Output the (x, y) coordinate of the center of the cell containing the given text.  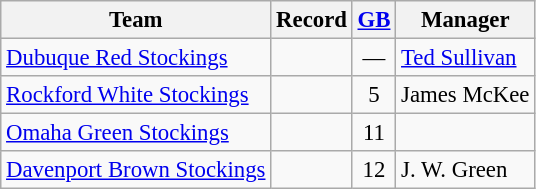
GB (374, 20)
Ted Sullivan (466, 58)
J. W. Green (466, 170)
11 (374, 133)
Manager (466, 20)
Davenport Brown Stockings (136, 170)
James McKee (466, 95)
12 (374, 170)
Team (136, 20)
5 (374, 95)
Omaha Green Stockings (136, 133)
Record (312, 20)
Dubuque Red Stockings (136, 58)
Rockford White Stockings (136, 95)
— (374, 58)
